Pinpoint the cell where the given text exists, returning its (x, y) midpoint coordinate. 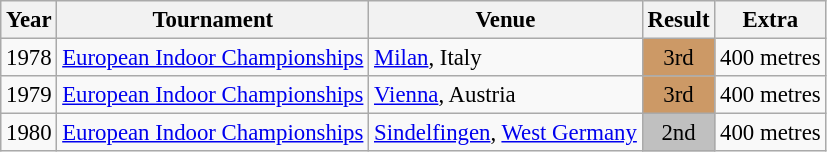
Milan, Italy (506, 58)
2nd (678, 133)
Year (29, 20)
Extra (770, 20)
Sindelfingen, West Germany (506, 133)
Vienna, Austria (506, 95)
Venue (506, 20)
1978 (29, 58)
Result (678, 20)
Tournament (213, 20)
1980 (29, 133)
1979 (29, 95)
